Scan for the cell matching the given text and deliver its (X, Y) coordinate at center. 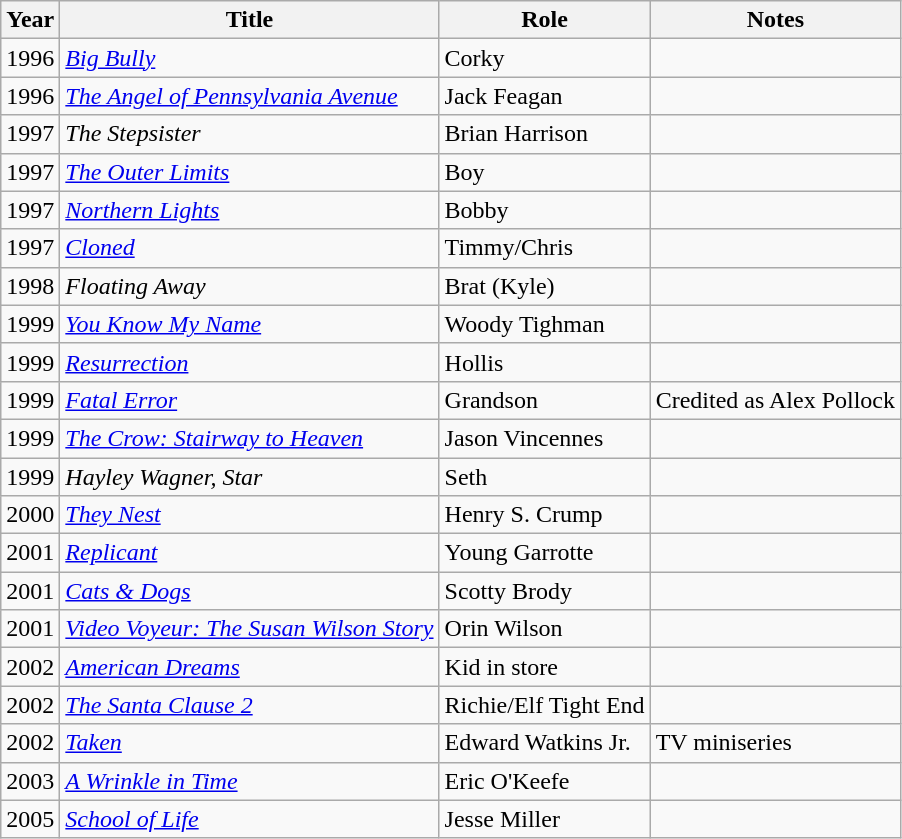
Kid in store (544, 667)
Floating Away (250, 286)
Orin Wilson (544, 629)
Year (30, 20)
Cloned (250, 248)
Edward Watkins Jr. (544, 743)
Big Bully (250, 58)
The Santa Clause 2 (250, 705)
Bobby (544, 210)
Cats & Dogs (250, 591)
Video Voyeur: The Susan Wilson Story (250, 629)
Scotty Brody (544, 591)
Hayley Wagner, Star (250, 477)
Fatal Error (250, 400)
The Angel of Pennsylvania Avenue (250, 96)
A Wrinkle in Time (250, 781)
Woody Tighman (544, 324)
2000 (30, 515)
TV miniseries (775, 743)
Notes (775, 20)
Jesse Miller (544, 819)
Resurrection (250, 362)
2003 (30, 781)
Role (544, 20)
Eric O'Keefe (544, 781)
School of Life (250, 819)
Corky (544, 58)
Taken (250, 743)
Jason Vincennes (544, 438)
Young Garrotte (544, 553)
Title (250, 20)
They Nest (250, 515)
Henry S. Crump (544, 515)
2005 (30, 819)
Seth (544, 477)
Boy (544, 172)
Credited as Alex Pollock (775, 400)
Replicant (250, 553)
Richie/Elf Tight End (544, 705)
Timmy/Chris (544, 248)
Jack Feagan (544, 96)
The Stepsister (250, 134)
The Outer Limits (250, 172)
Grandson (544, 400)
1998 (30, 286)
Northern Lights (250, 210)
Brian Harrison (544, 134)
American Dreams (250, 667)
Brat (Kyle) (544, 286)
The Crow: Stairway to Heaven (250, 438)
You Know My Name (250, 324)
Hollis (544, 362)
